Scan for the cell matching the given text and deliver its [X, Y] coordinate at center. 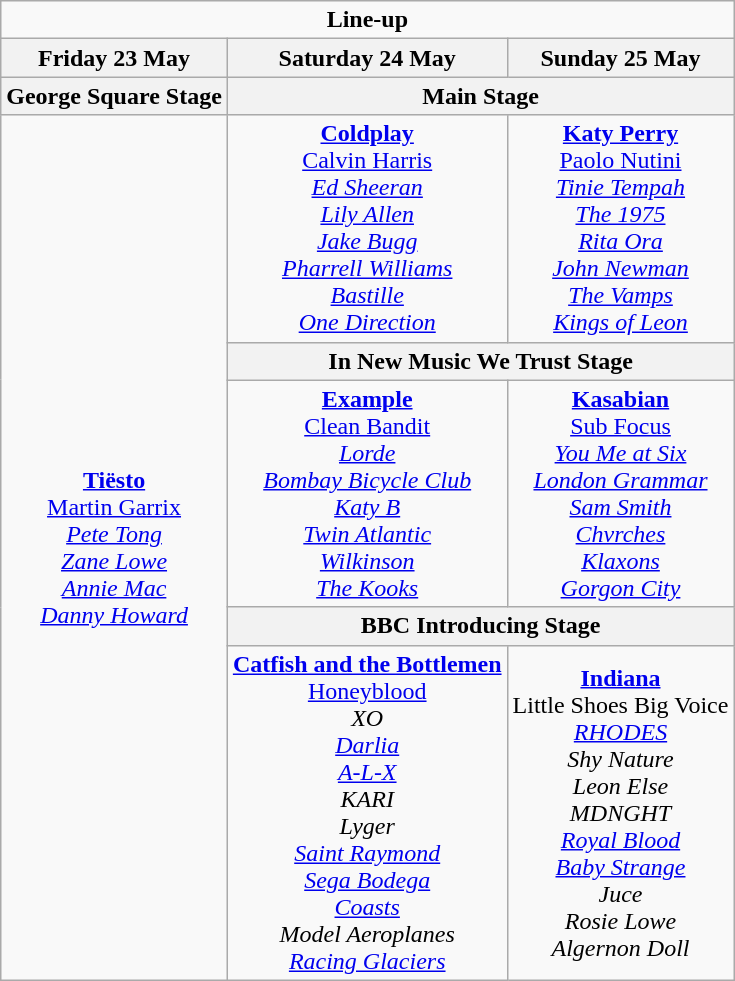
IndianaLittle Shoes Big VoiceRHODESShy NatureLeon ElseMDNGHTRoyal BloodBaby StrangeJuceRosie LoweAlgernon Doll [620, 812]
George Square Stage [114, 96]
Main Stage [480, 96]
KasabianSub FocusYou Me at SixLondon GrammarSam SmithChvrchesKlaxonsGorgon City [620, 494]
ColdplayCalvin HarrisEd SheeranLily AllenJake BuggPharrell WilliamsBastilleOne Direction [367, 228]
BBC Introducing Stage [480, 626]
TiëstoMartin GarrixPete TongZane LoweAnnie MacDanny Howard [114, 548]
Sunday 25 May [620, 58]
ExampleClean BanditLordeBombay Bicycle ClubKaty BTwin AtlanticWilkinsonThe Kooks [367, 494]
Saturday 24 May [367, 58]
Friday 23 May [114, 58]
Line-up [368, 20]
Catfish and the BottlemenHoneybloodXODarliaA-L-XKARILygerSaint RaymondSega BodegaCoastsModel AeroplanesRacing Glaciers [367, 812]
Katy PerryPaolo NutiniTinie TempahThe 1975Rita OraJohn NewmanThe VampsKings of Leon [620, 228]
In New Music We Trust Stage [480, 361]
